Pinpoint the cell where the given text exists, returning its (x, y) midpoint coordinate. 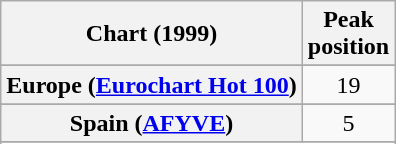
5 (348, 123)
19 (348, 85)
Peakposition (348, 34)
Europe (Eurochart Hot 100) (152, 85)
Spain (AFYVE) (152, 123)
Chart (1999) (152, 34)
